Return the (x, y) coordinate for the center point of the cell that contains the specified text.  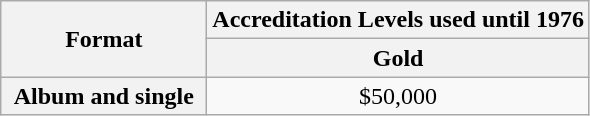
$50,000 (398, 96)
Album and single (104, 96)
Gold (398, 58)
Format (104, 39)
Accreditation Levels used until 1976 (398, 20)
